Output the (x, y) coordinate of the center of the cell containing the given text.  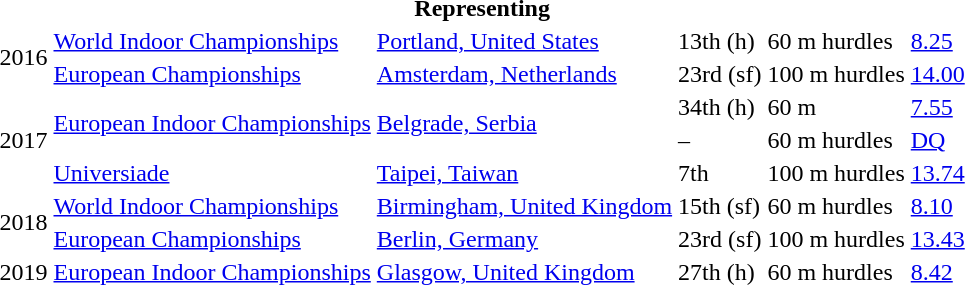
34th (h) (720, 107)
15th (sf) (720, 206)
13th (h) (720, 41)
Taipei, Taiwan (524, 173)
Belgrade, Serbia (524, 124)
Birmingham, United Kingdom (524, 206)
– (720, 140)
Amsterdam, Netherlands (524, 74)
Berlin, Germany (524, 239)
Universiade (212, 173)
60 m (836, 107)
Portland, United States (524, 41)
7th (720, 173)
European Indoor Championships (212, 124)
